Locate the cell with the specified text and output its (X, Y) center coordinate. 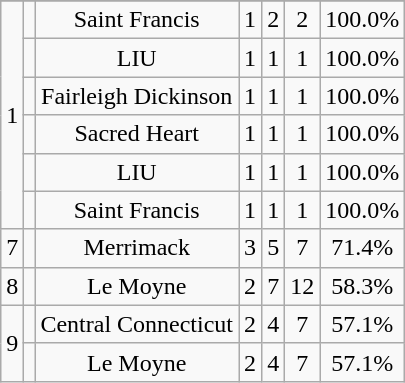
71.4% (362, 248)
Fairleigh Dickinson (137, 96)
8 (12, 286)
12 (302, 286)
3 (250, 248)
58.3% (362, 286)
9 (12, 343)
Sacred Heart (137, 134)
Merrimack (137, 248)
5 (274, 248)
Central Connecticut (137, 324)
